Detect which cell encompasses the target text, then output its (x, y) center coordinate. 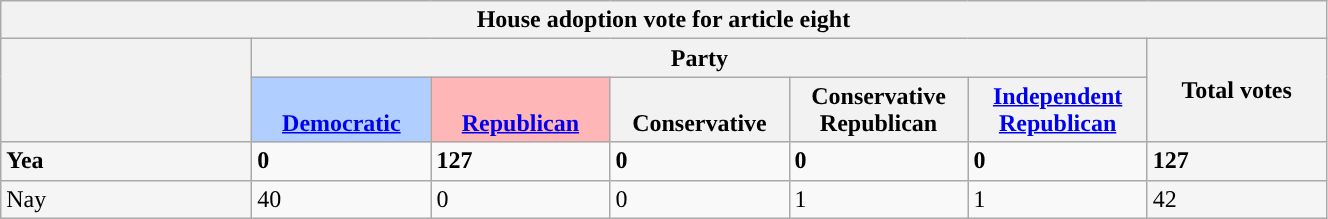
Total votes (1236, 90)
Yea (126, 161)
Republican (520, 110)
Conservative Republican (878, 110)
Nay (126, 199)
Party (700, 58)
Democratic (342, 110)
House adoption vote for article eight (664, 20)
42 (1236, 199)
Conservative (700, 110)
Independent Republican (1058, 110)
40 (342, 199)
